Identify which cell holds the provided text, then report its (X, Y) central coordinate. 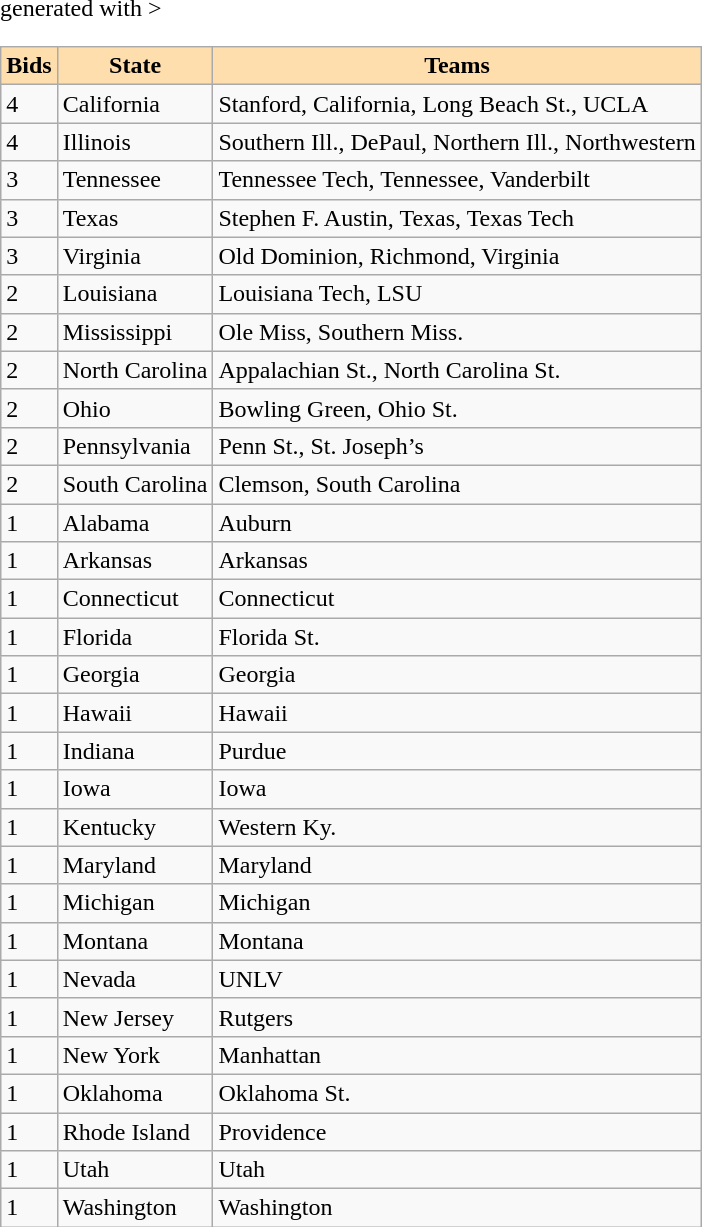
Indiana (135, 751)
Virginia (135, 256)
Texas (135, 218)
Bids (29, 66)
Louisiana (135, 294)
Rhode Island (135, 1131)
Manhattan (457, 1055)
Mississippi (135, 332)
Teams (457, 66)
Western Ky. (457, 827)
Penn St., St. Joseph’s (457, 446)
Stanford, California, Long Beach St., UCLA (457, 104)
Pennsylvania (135, 446)
Tennessee (135, 180)
Illinois (135, 142)
Alabama (135, 523)
Nevada (135, 979)
Kentucky (135, 827)
Louisiana Tech, LSU (457, 294)
Oklahoma St. (457, 1093)
Southern Ill., DePaul, Northern Ill., Northwestern (457, 142)
South Carolina (135, 484)
Tennessee Tech, Tennessee, Vanderbilt (457, 180)
Rutgers (457, 1017)
UNLV (457, 979)
Stephen F. Austin, Texas, Texas Tech (457, 218)
Oklahoma (135, 1093)
Bowling Green, Ohio St. (457, 408)
New York (135, 1055)
Clemson, South Carolina (457, 484)
Old Dominion, Richmond, Virginia (457, 256)
Florida (135, 637)
Appalachian St., North Carolina St. (457, 370)
Florida St. (457, 637)
Ohio (135, 408)
California (135, 104)
Ole Miss, Southern Miss. (457, 332)
Auburn (457, 523)
New Jersey (135, 1017)
Providence (457, 1131)
State (135, 66)
North Carolina (135, 370)
Purdue (457, 751)
